Detect which cell encompasses the target text, then output its [X, Y] center coordinate. 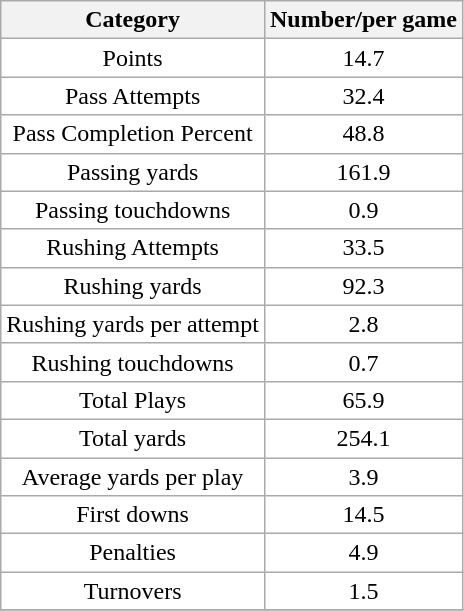
Passing touchdowns [133, 210]
0.9 [363, 210]
Number/per game [363, 20]
32.4 [363, 96]
Pass Attempts [133, 96]
Rushing yards per attempt [133, 324]
Total yards [133, 438]
Penalties [133, 553]
254.1 [363, 438]
161.9 [363, 172]
Average yards per play [133, 477]
Passing yards [133, 172]
33.5 [363, 248]
Turnovers [133, 591]
65.9 [363, 400]
Rushing yards [133, 286]
14.7 [363, 58]
Total Plays [133, 400]
Category [133, 20]
Pass Completion Percent [133, 134]
First downs [133, 515]
Points [133, 58]
Rushing touchdowns [133, 362]
Rushing Attempts [133, 248]
0.7 [363, 362]
3.9 [363, 477]
4.9 [363, 553]
92.3 [363, 286]
1.5 [363, 591]
48.8 [363, 134]
14.5 [363, 515]
2.8 [363, 324]
